Extract the (X, Y) coordinate from the center of the cell holding the provided text.  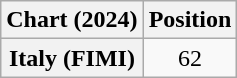
62 (190, 58)
Chart (2024) (72, 20)
Position (190, 20)
Italy (FIMI) (72, 58)
